For the text-containing cell, return its midpoint in [x, y] coordinate format. 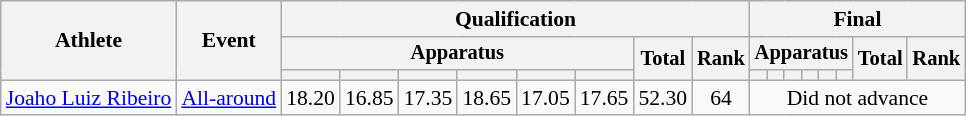
18.20 [310, 98]
64 [721, 98]
Event [228, 40]
17.65 [604, 98]
All-around [228, 98]
Did not advance [858, 98]
52.30 [662, 98]
16.85 [370, 98]
Athlete [89, 40]
17.35 [428, 98]
Qualification [516, 19]
18.65 [486, 98]
17.05 [546, 98]
Final [858, 19]
Joaho Luiz Ribeiro [89, 98]
